Provide the [x, y] coordinate of the cell's center where the given text is located.  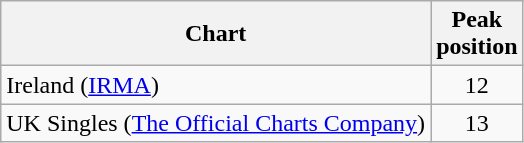
12 [477, 85]
13 [477, 123]
Chart [216, 34]
UK Singles (The Official Charts Company) [216, 123]
Ireland (IRMA) [216, 85]
Peakposition [477, 34]
